Extract the [x, y] coordinate from the center of the cell holding the provided text.  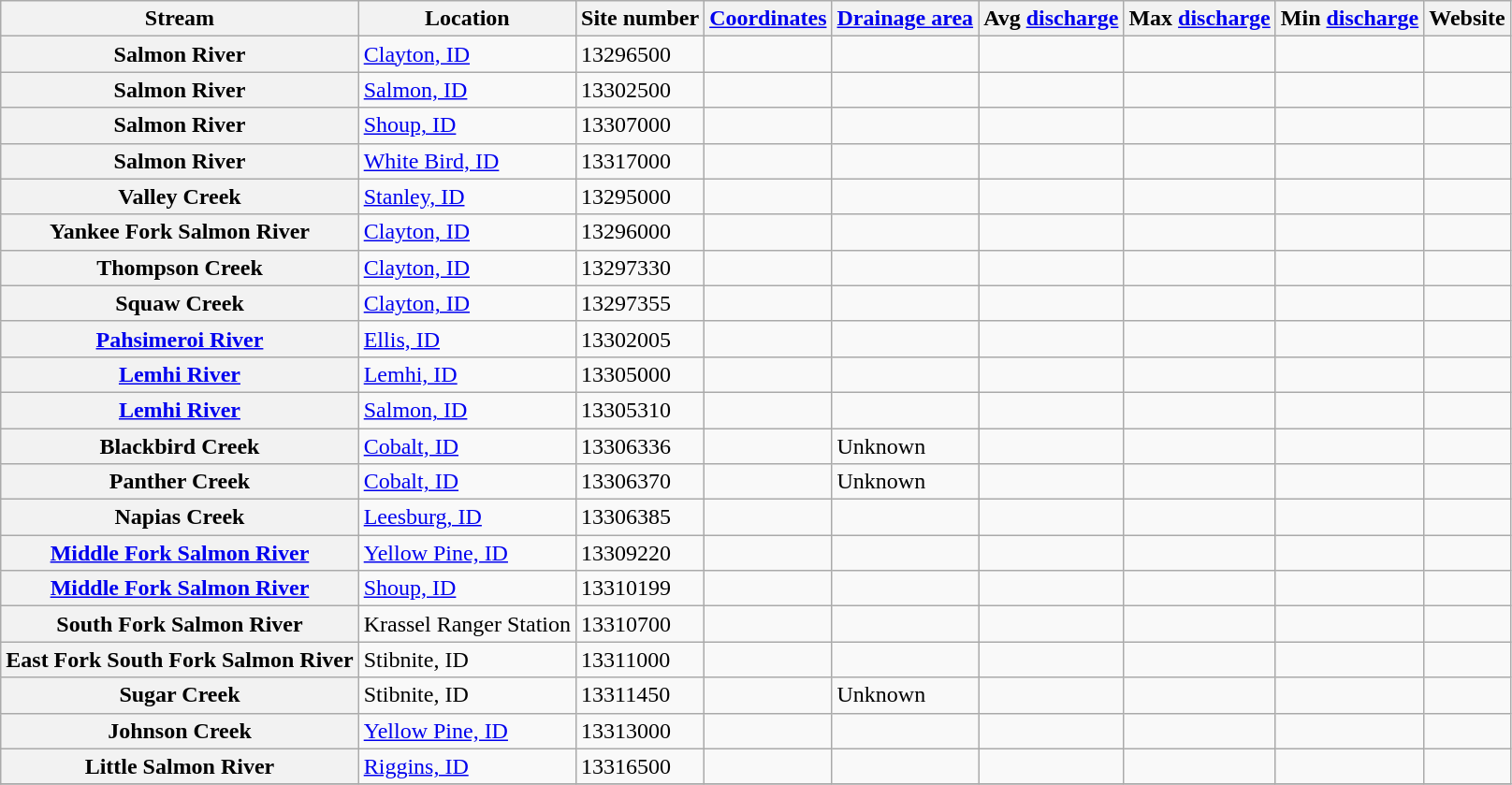
Leesburg, ID [467, 517]
South Fork Salmon River [180, 624]
13302500 [640, 90]
13310700 [640, 624]
Krassel Ranger Station [467, 624]
13296000 [640, 232]
Yankee Fork Salmon River [180, 232]
Stream [180, 19]
Little Salmon River [180, 766]
Drainage area [906, 19]
13317000 [640, 161]
Max discharge [1199, 19]
Min discharge [1349, 19]
13309220 [640, 553]
Lemhi, ID [467, 374]
Ellis, ID [467, 339]
Avg discharge [1052, 19]
13302005 [640, 339]
13306370 [640, 482]
Riggins, ID [467, 766]
Website [1467, 19]
13316500 [640, 766]
Stanley, ID [467, 196]
13296500 [640, 54]
13307000 [640, 125]
Napias Creek [180, 517]
13305000 [640, 374]
Thompson Creek [180, 268]
13311450 [640, 695]
13297330 [640, 268]
13311000 [640, 660]
13295000 [640, 196]
13306336 [640, 446]
White Bird, ID [467, 161]
Johnson Creek [180, 731]
13313000 [640, 731]
Valley Creek [180, 196]
13310199 [640, 589]
13306385 [640, 517]
Squaw Creek [180, 303]
Site number [640, 19]
Panther Creek [180, 482]
East Fork South Fork Salmon River [180, 660]
Sugar Creek [180, 695]
13305310 [640, 410]
Pahsimeroi River [180, 339]
Coordinates [768, 19]
Location [467, 19]
13297355 [640, 303]
Blackbird Creek [180, 446]
